Extract the (X, Y) coordinate from the center of the cell holding the provided text.  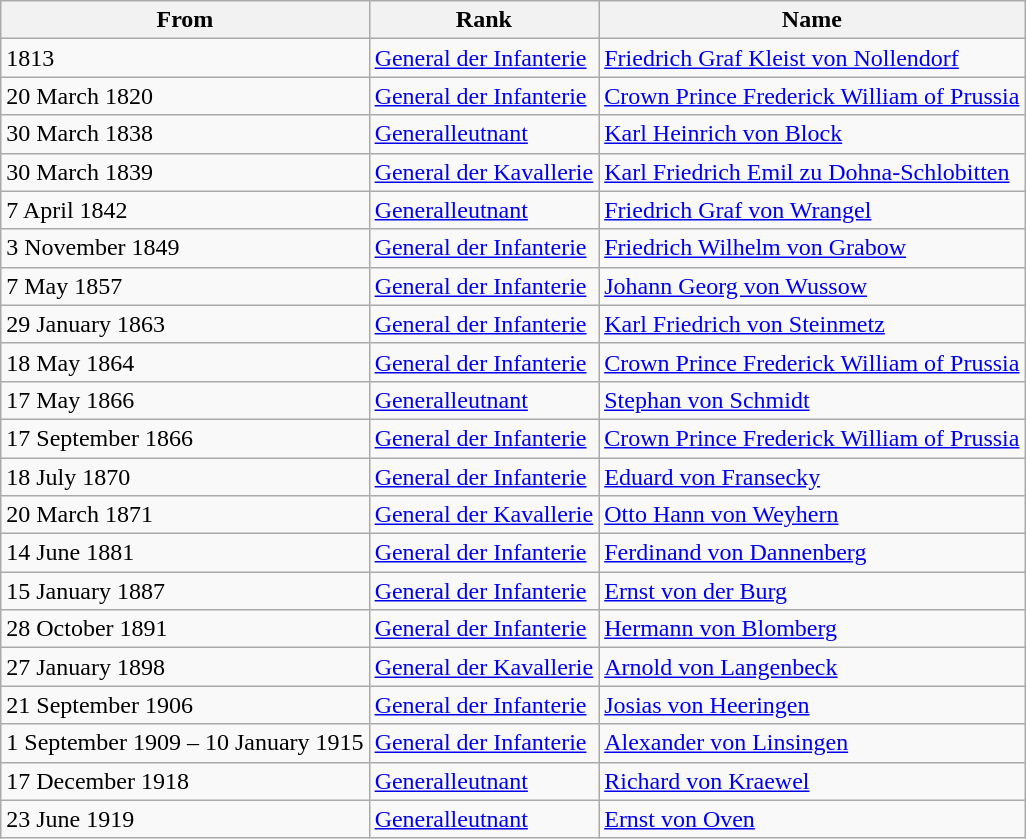
23 June 1919 (185, 819)
Eduard von Fransecky (812, 477)
Friedrich Graf von Wrangel (812, 210)
Friedrich Graf Kleist von Nollendorf (812, 58)
28 October 1891 (185, 629)
Arnold von Langenbeck (812, 667)
Karl Friedrich Emil zu Dohna-Schlobitten (812, 172)
Rank (484, 20)
17 September 1866 (185, 438)
1 September 1909 – 10 January 1915 (185, 743)
Friedrich Wilhelm von Grabow (812, 248)
30 March 1838 (185, 134)
Richard von Kraewel (812, 781)
14 June 1881 (185, 553)
17 May 1866 (185, 400)
20 March 1820 (185, 96)
15 January 1887 (185, 591)
Name (812, 20)
20 March 1871 (185, 515)
3 November 1849 (185, 248)
Ernst von der Burg (812, 591)
Josias von Heeringen (812, 705)
1813 (185, 58)
18 July 1870 (185, 477)
7 April 1842 (185, 210)
Hermann von Blomberg (812, 629)
Karl Heinrich von Block (812, 134)
Otto Hann von Weyhern (812, 515)
Stephan von Schmidt (812, 400)
Johann Georg von Wussow (812, 286)
17 December 1918 (185, 781)
Ferdinand von Dannenberg (812, 553)
Karl Friedrich von Steinmetz (812, 324)
From (185, 20)
27 January 1898 (185, 667)
7 May 1857 (185, 286)
30 March 1839 (185, 172)
Ernst von Oven (812, 819)
29 January 1863 (185, 324)
Alexander von Linsingen (812, 743)
18 May 1864 (185, 362)
21 September 1906 (185, 705)
